Capture the cell that displays the provided text and extract its [x, y] central coordinate. 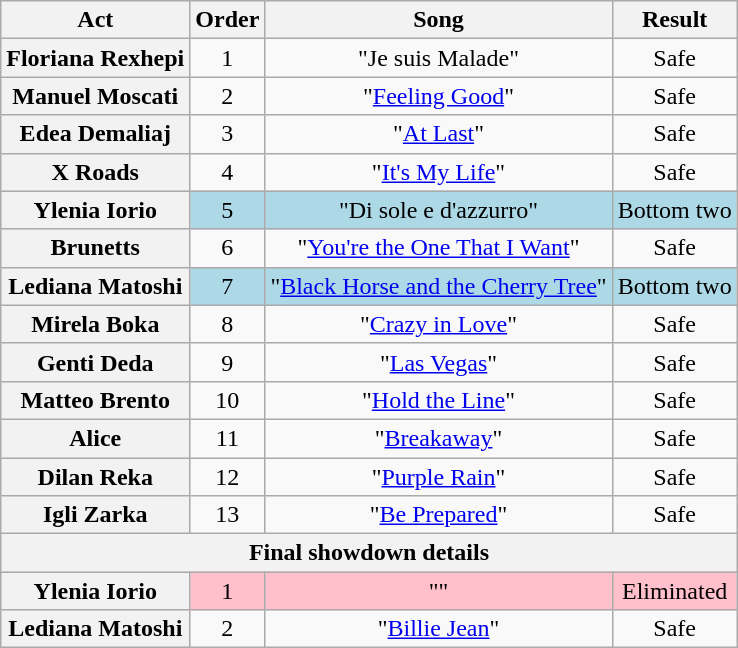
"Je suis Malade" [438, 58]
"Purple Rain" [438, 477]
9 [228, 362]
11 [228, 438]
Edea Demaliaj [96, 134]
Order [228, 20]
Mirela Boka [96, 324]
3 [228, 134]
"At Last" [438, 134]
Eliminated [674, 591]
"Breakaway" [438, 438]
"" [438, 591]
"It's My Life" [438, 172]
"Crazy in Love" [438, 324]
Result [674, 20]
Act [96, 20]
Igli Zarka [96, 515]
Manuel Moscati [96, 96]
12 [228, 477]
Final showdown details [369, 553]
Genti Deda [96, 362]
"Di sole e d'azzurro" [438, 210]
8 [228, 324]
Floriana Rexhepi [96, 58]
7 [228, 286]
6 [228, 248]
Alice [96, 438]
Matteo Brento [96, 400]
"Feeling Good" [438, 96]
Brunetts [96, 248]
4 [228, 172]
X Roads [96, 172]
Dilan Reka [96, 477]
"Billie Jean" [438, 629]
"Black Horse and the Cherry Tree" [438, 286]
"Be Prepared" [438, 515]
5 [228, 210]
13 [228, 515]
Song [438, 20]
"Las Vegas" [438, 362]
"Hold the Line" [438, 400]
"You're the One That I Want" [438, 248]
10 [228, 400]
